Capture the cell that displays the provided text and extract its (x, y) central coordinate. 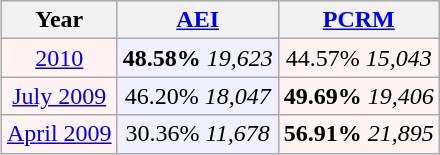
July 2009 (59, 96)
49.69% 19,406 (358, 96)
2010 (59, 58)
April 2009 (59, 134)
46.20% 18,047 (198, 96)
Year (59, 20)
PCRM (358, 20)
56.91% 21,895 (358, 134)
48.58% 19,623 (198, 58)
44.57% 15,043 (358, 58)
AEI (198, 20)
30.36% 11,678 (198, 134)
